Determine the [x, y] coordinate at the center of the cell enclosing the given text.  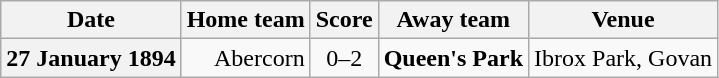
0–2 [344, 58]
Abercorn [246, 58]
Away team [453, 20]
Date [91, 20]
Ibrox Park, Govan [624, 58]
Venue [624, 20]
Home team [246, 20]
Queen's Park [453, 58]
Score [344, 20]
27 January 1894 [91, 58]
